Locate the cell with the specified text and output its (X, Y) center coordinate. 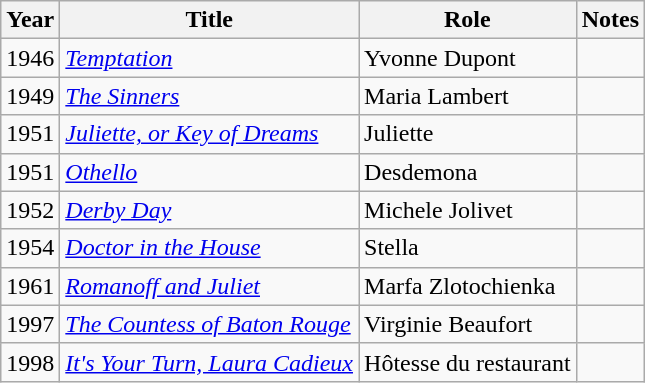
The Countess of Baton Rouge (210, 324)
Stella (468, 248)
Virginie Beaufort (468, 324)
Year (30, 20)
Role (468, 20)
1952 (30, 210)
Michele Jolivet (468, 210)
Title (210, 20)
1954 (30, 248)
Derby Day (210, 210)
Yvonne Dupont (468, 58)
Desdemona (468, 172)
1997 (30, 324)
1998 (30, 362)
Othello (210, 172)
Juliette, or Key of Dreams (210, 134)
1946 (30, 58)
Maria Lambert (468, 96)
It's Your Turn, Laura Cadieux (210, 362)
1949 (30, 96)
Juliette (468, 134)
Doctor in the House (210, 248)
Marfa Zlotochienka (468, 286)
1961 (30, 286)
Temptation (210, 58)
Notes (610, 20)
Romanoff and Juliet (210, 286)
The Sinners (210, 96)
Hôtesse du restaurant (468, 362)
